Locate the cell with the specified text and output its [X, Y] center coordinate. 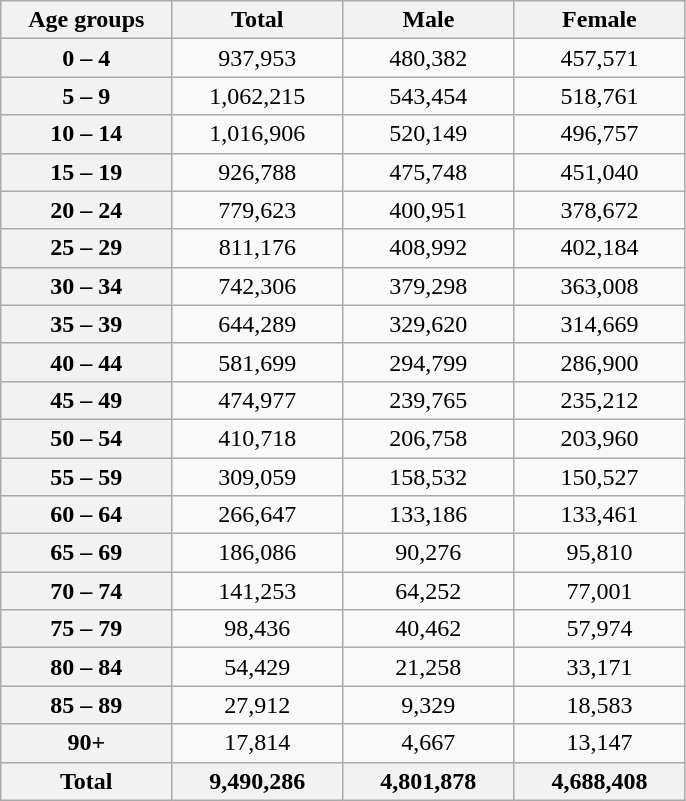
1,062,215 [258, 96]
239,765 [428, 400]
4,667 [428, 743]
54,429 [258, 667]
266,647 [258, 515]
294,799 [428, 362]
543,454 [428, 96]
77,001 [600, 591]
18,583 [600, 705]
75 – 79 [86, 629]
30 – 34 [86, 286]
937,953 [258, 58]
9,490,286 [258, 781]
329,620 [428, 324]
206,758 [428, 438]
5 – 9 [86, 96]
286,900 [600, 362]
90+ [86, 743]
811,176 [258, 248]
55 – 59 [86, 477]
150,527 [600, 477]
13,147 [600, 743]
158,532 [428, 477]
133,186 [428, 515]
309,059 [258, 477]
363,008 [600, 286]
40,462 [428, 629]
98,436 [258, 629]
33,171 [600, 667]
480,382 [428, 58]
520,149 [428, 134]
779,623 [258, 210]
50 – 54 [86, 438]
95,810 [600, 553]
0 – 4 [86, 58]
60 – 64 [86, 515]
474,977 [258, 400]
518,761 [600, 96]
40 – 44 [86, 362]
400,951 [428, 210]
45 – 49 [86, 400]
85 – 89 [86, 705]
70 – 74 [86, 591]
20 – 24 [86, 210]
17,814 [258, 743]
235,212 [600, 400]
80 – 84 [86, 667]
65 – 69 [86, 553]
451,040 [600, 172]
64,252 [428, 591]
378,672 [600, 210]
379,298 [428, 286]
35 – 39 [86, 324]
4,688,408 [600, 781]
314,669 [600, 324]
581,699 [258, 362]
410,718 [258, 438]
457,571 [600, 58]
15 – 19 [86, 172]
141,253 [258, 591]
475,748 [428, 172]
4,801,878 [428, 781]
90,276 [428, 553]
644,289 [258, 324]
10 – 14 [86, 134]
1,016,906 [258, 134]
203,960 [600, 438]
402,184 [600, 248]
25 – 29 [86, 248]
57,974 [600, 629]
21,258 [428, 667]
Male [428, 20]
9,329 [428, 705]
Female [600, 20]
496,757 [600, 134]
926,788 [258, 172]
133,461 [600, 515]
186,086 [258, 553]
408,992 [428, 248]
Age groups [86, 20]
742,306 [258, 286]
27,912 [258, 705]
